Pinpoint the cell where the given text exists, returning its [X, Y] midpoint coordinate. 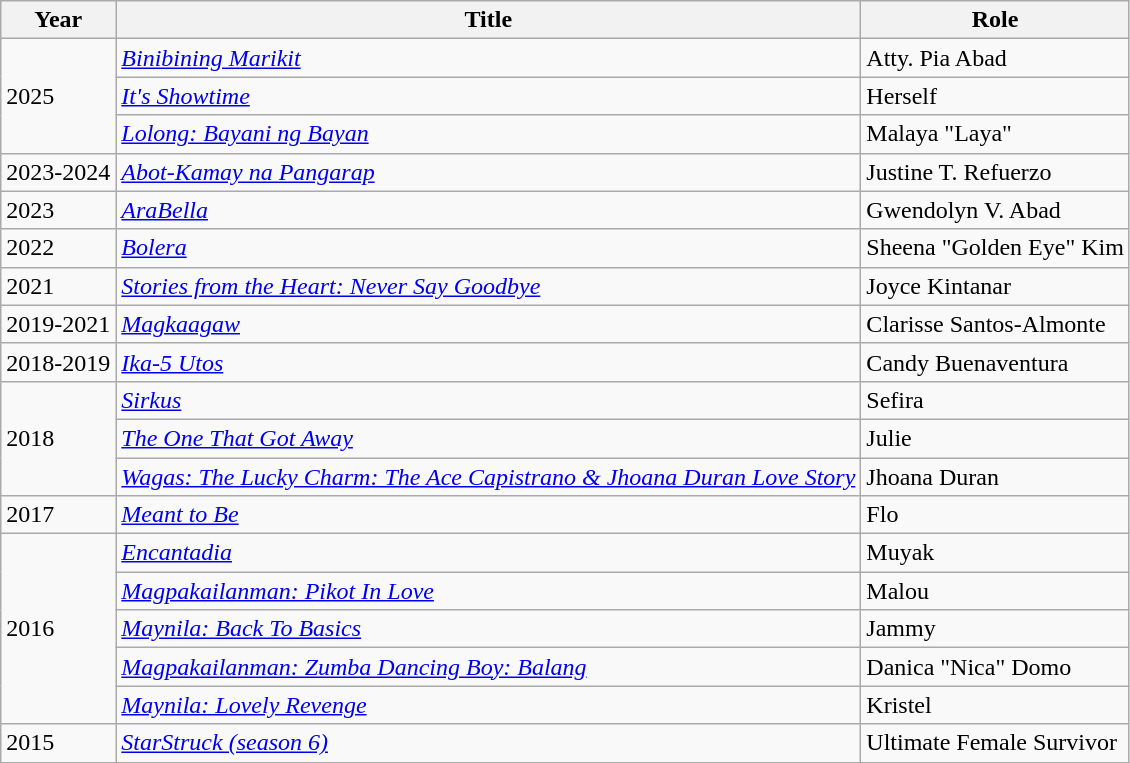
Ika-5 Utos [488, 362]
AraBella [488, 210]
Malaya "Laya" [996, 134]
2019-2021 [58, 324]
Julie [996, 438]
The One That Got Away [488, 438]
Atty. Pia Abad [996, 58]
Joyce Kintanar [996, 286]
Danica "Nica" Domo [996, 667]
Jhoana Duran [996, 477]
It's Showtime [488, 96]
Kristel [996, 705]
2017 [58, 515]
Title [488, 20]
Herself [996, 96]
Sheena "Golden Eye" Kim [996, 248]
Maynila: Lovely Revenge [488, 705]
Gwendolyn V. Abad [996, 210]
Meant to Be [488, 515]
Abot-Kamay na Pangarap [488, 172]
Magkaagaw [488, 324]
Wagas: The Lucky Charm: The Ace Capistrano & Jhoana Duran Love Story [488, 477]
Sirkus [488, 400]
2023 [58, 210]
2022 [58, 248]
Maynila: Back To Basics [488, 629]
Binibining Marikit [488, 58]
Lolong: Bayani ng Bayan [488, 134]
Bolera [488, 248]
Flo [996, 515]
StarStruck (season 6) [488, 743]
Ultimate Female Survivor [996, 743]
2025 [58, 96]
2015 [58, 743]
2018 [58, 438]
Stories from the Heart: Never Say Goodbye [488, 286]
2021 [58, 286]
Candy Buenaventura [996, 362]
Clarisse Santos-Almonte [996, 324]
Justine T. Refuerzo [996, 172]
2016 [58, 629]
Role [996, 20]
Muyak [996, 553]
2023-2024 [58, 172]
Year [58, 20]
Magpakailanman: Pikot In Love [488, 591]
Jammy [996, 629]
2018-2019 [58, 362]
Magpakailanman: Zumba Dancing Boy: Balang [488, 667]
Malou [996, 591]
Encantadia [488, 553]
Sefira [996, 400]
